Capture the cell that displays the provided text and extract its [X, Y] central coordinate. 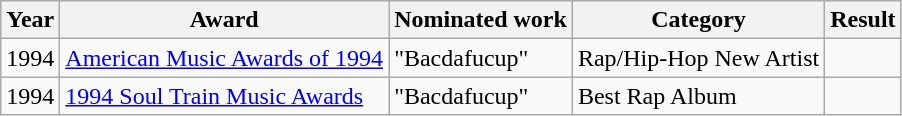
Category [698, 20]
Nominated work [481, 20]
1994 Soul Train Music Awards [224, 96]
American Music Awards of 1994 [224, 58]
Result [863, 20]
Award [224, 20]
Year [30, 20]
Rap/Hip-Hop New Artist [698, 58]
Best Rap Album [698, 96]
